Locate the cell with the specified text and output its (x, y) center coordinate. 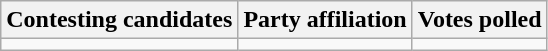
Contesting candidates (120, 20)
Party affiliation (325, 20)
Votes polled (480, 20)
